Identify which cell holds the provided text, then report its [x, y] central coordinate. 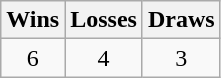
6 [33, 58]
4 [104, 58]
Draws [181, 20]
3 [181, 58]
Losses [104, 20]
Wins [33, 20]
